Return the [X, Y] coordinate for the center point of the cell that contains the specified text.  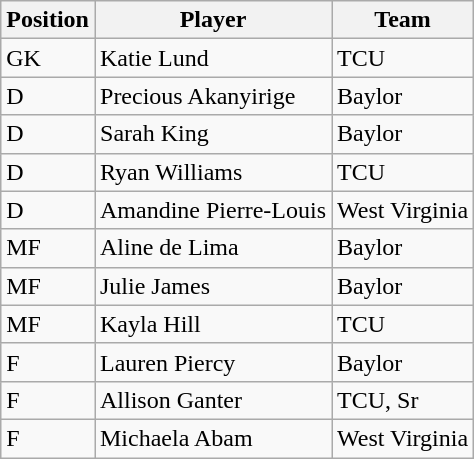
Aline de Lima [212, 248]
Player [212, 20]
Team [403, 20]
Katie Lund [212, 58]
Lauren Piercy [212, 362]
Position [48, 20]
GK [48, 58]
Kayla Hill [212, 324]
Amandine Pierre-Louis [212, 210]
Michaela Abam [212, 438]
TCU, Sr [403, 400]
Ryan Williams [212, 172]
Precious Akanyirige [212, 96]
Allison Ganter [212, 400]
Sarah King [212, 134]
Julie James [212, 286]
